Extract the (X, Y) coordinate from the center of the cell holding the provided text.  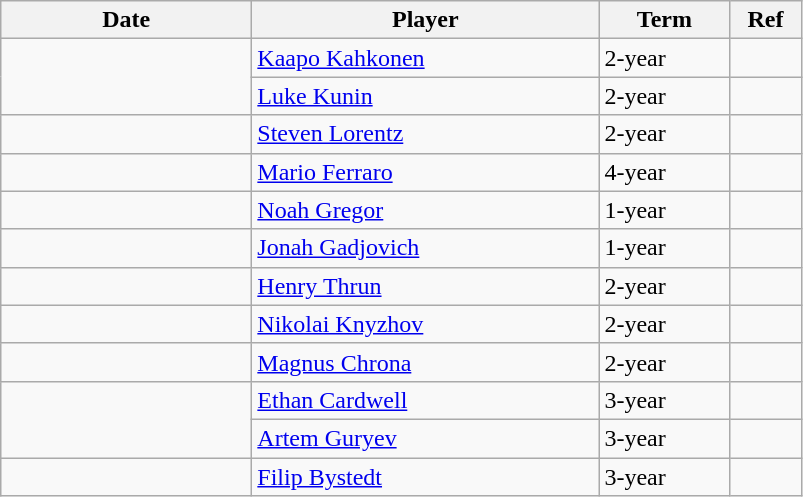
Noah Gregor (426, 210)
Filip Bystedt (426, 477)
Henry Thrun (426, 286)
Jonah Gadjovich (426, 248)
Term (664, 20)
Player (426, 20)
Artem Guryev (426, 438)
Ethan Cardwell (426, 400)
Date (126, 20)
Kaapo Kahkonen (426, 58)
Magnus Chrona (426, 362)
Mario Ferraro (426, 172)
Nikolai Knyzhov (426, 324)
Ref (766, 20)
4-year (664, 172)
Steven Lorentz (426, 134)
Luke Kunin (426, 96)
